Determine the (X, Y) coordinate at the center of the cell enclosing the given text.  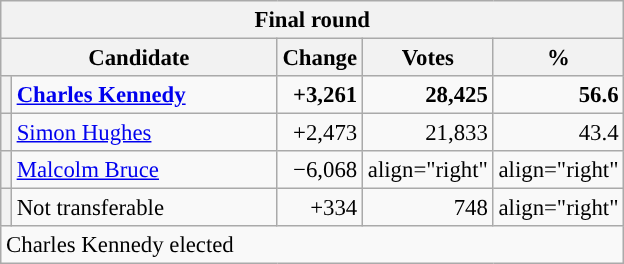
748 (428, 208)
Candidate (139, 58)
% (558, 58)
Not transferable (144, 208)
+2,473 (320, 133)
Change (320, 58)
Votes (428, 58)
−6,068 (320, 170)
Charles Kennedy (144, 95)
Malcolm Bruce (144, 170)
21,833 (428, 133)
Final round (312, 20)
43.4 (558, 133)
Charles Kennedy elected (312, 245)
56.6 (558, 95)
Simon Hughes (144, 133)
28,425 (428, 95)
+334 (320, 208)
+3,261 (320, 95)
